Search for the cell housing the specified text and yield its [x, y] center coordinate. 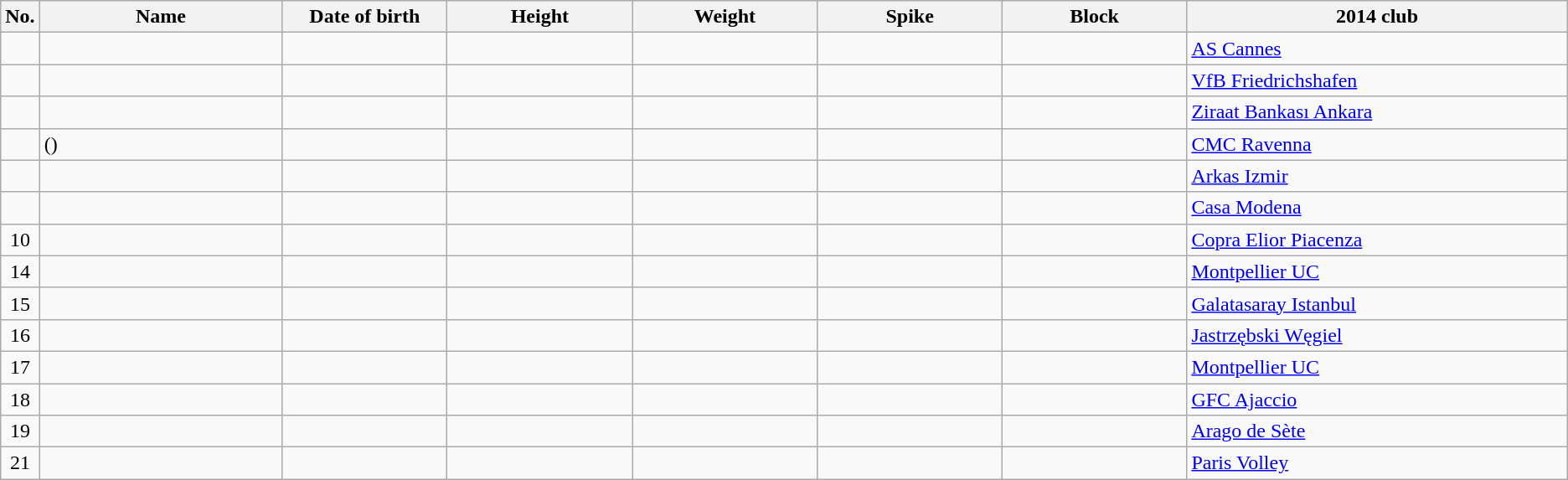
AS Cannes [1377, 49]
21 [20, 463]
No. [20, 17]
CMC Ravenna [1377, 144]
15 [20, 303]
17 [20, 367]
Galatasaray Istanbul [1377, 303]
() [161, 144]
19 [20, 431]
Height [539, 17]
VfB Friedrichshafen [1377, 80]
Paris Volley [1377, 463]
18 [20, 400]
2014 club [1377, 17]
Block [1094, 17]
Name [161, 17]
Spike [910, 17]
10 [20, 240]
GFC Ajaccio [1377, 400]
Ziraat Bankası Ankara [1377, 112]
Copra Elior Piacenza [1377, 240]
Weight [725, 17]
Arago de Sète [1377, 431]
Jastrzębski Węgiel [1377, 335]
Casa Modena [1377, 208]
Arkas Izmir [1377, 176]
14 [20, 271]
16 [20, 335]
Date of birth [365, 17]
